Determine the (x, y) coordinate at the center of the cell enclosing the given text.  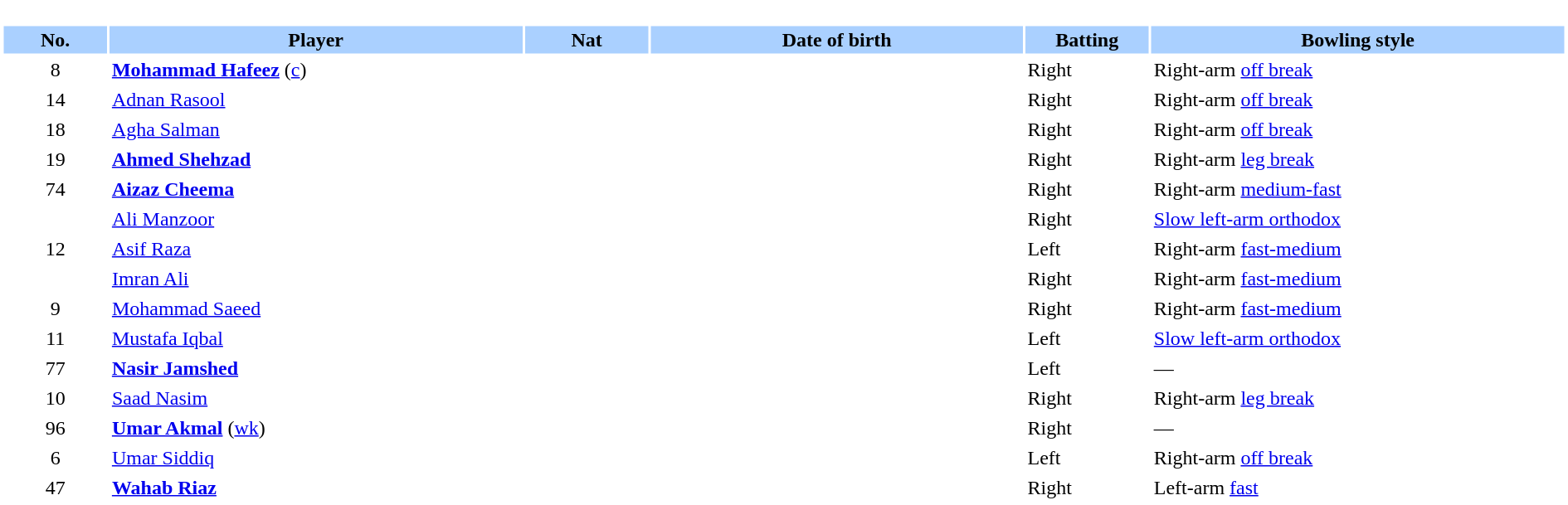
Date of birth (837, 40)
14 (55, 100)
12 (55, 249)
Left-arm fast (1358, 488)
Asif Raza (316, 249)
Ahmed Shehzad (316, 159)
Right-arm medium-fast (1358, 189)
Mohammad Hafeez (c) (316, 70)
Imran Ali (316, 279)
Aizaz Cheema (316, 189)
74 (55, 189)
Nat (586, 40)
10 (55, 398)
Umar Akmal (wk) (316, 428)
Umar Siddiq (316, 458)
Saad Nasim (316, 398)
Player (316, 40)
Mustafa Iqbal (316, 338)
Batting (1087, 40)
Adnan Rasool (316, 100)
19 (55, 159)
11 (55, 338)
Nasir Jamshed (316, 368)
8 (55, 70)
9 (55, 308)
Ali Manzoor (316, 219)
No. (55, 40)
96 (55, 428)
6 (55, 458)
18 (55, 129)
Bowling style (1358, 40)
Wahab Riaz (316, 488)
47 (55, 488)
77 (55, 368)
Agha Salman (316, 129)
Mohammad Saeed (316, 308)
